Pinpoint the cell where the given text exists, returning its [X, Y] midpoint coordinate. 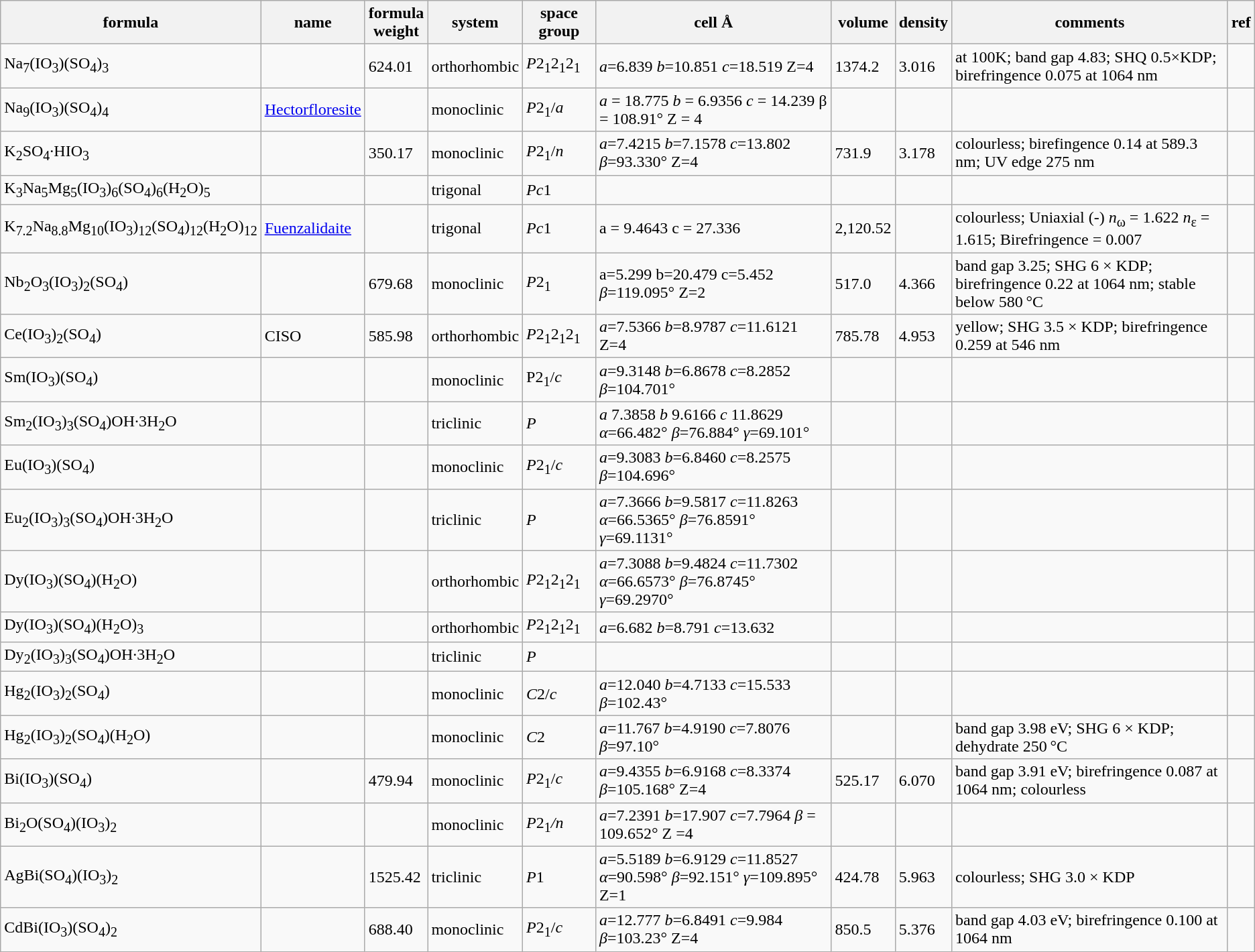
785.78 [863, 337]
1525.42 [396, 877]
P21/a [559, 110]
band gap 3.25; SHG 6 × KDP; birefringence 0.22 at 1064 nm; stable below 580 °C [1090, 284]
CISO [312, 337]
colourless; Uniaxial (-) nω = 1.622 nε = 1.615; Birefringence = 0.007 [1090, 228]
a=5.5189 b=6.9129 c=11.8527 α=90.598° β=92.151° γ=109.895° Z=1 [713, 877]
585.98 [396, 337]
formulaweight [396, 23]
Fuenzalidaite [312, 228]
ref [1241, 23]
a=9.3148 b=6.8678 c=8.2852 β=104.701° [713, 379]
a=12.040 b=4.7133 c=15.533 β=102.43° [713, 693]
a=5.299 b=20.479 c=5.452 β=119.095° Z=2 [713, 284]
3.016 [923, 66]
C2 [559, 737]
Hg2(IO3)2(SO4)(H2O) [131, 737]
424.78 [863, 877]
Nb2O3(IO3)2(SO4) [131, 284]
yellow; SHG 3.5 × KDP; birefringence 0.259 at 546 nm [1090, 337]
3.178 [923, 153]
Dy2(IO3)3(SO4)OH·3H2O [131, 656]
5.963 [923, 877]
space group [559, 23]
a=7.5366 b=8.9787 c=11.6121 Z=4 [713, 337]
band gap 3.98 eV; SHG 6 × KDP; dehydrate 250 °C [1090, 737]
1374.2 [863, 66]
Dy(IO3)(SO4)(H2O) [131, 581]
525.17 [863, 780]
a=11.767 b=4.9190 c=7.8076 β=97.10° [713, 737]
a=7.3666 b=9.5817 c=11.8263 α=66.5365° β=76.8591° γ=69.1131° [713, 520]
Na7(IO3)(SO4)3 [131, 66]
2,120.52 [863, 228]
Bi(IO3)(SO4) [131, 780]
system [475, 23]
Ce(IO3)2(SO4) [131, 337]
CdBi(IO3)(SO4)2 [131, 929]
517.0 [863, 284]
Eu(IO3)(SO4) [131, 467]
name [312, 23]
K3Na5Mg5(IO3)6(SO4)6(H2O)5 [131, 190]
6.070 [923, 780]
679.68 [396, 284]
850.5 [863, 929]
Eu2(IO3)3(SO4)OH·3H2O [131, 520]
formula [131, 23]
Sm(IO3)(SO4) [131, 379]
a=6.682 b=8.791 c=13.632 [713, 627]
band gap 4.03 eV; birefringence 0.100 at 1064 nm [1090, 929]
a=7.2391 b=17.907 c=7.7964 β = 109.652° Z =4 [713, 825]
K2SO4·HIO3 [131, 153]
4.366 [923, 284]
a=9.3083 b=6.8460 c=8.2575 β=104.696° [713, 467]
band gap 3.91 eV; birefringence 0.087 at 1064 nm; colourless [1090, 780]
Sm2(IO3)3(SO4)OH·3H2O [131, 424]
P21 [559, 284]
a = 18.775 b = 6.9356 c = 14.239 β = 108.91° Z = 4 [713, 110]
K7.2Na8.8Mg10(IO3)12(SO4)12(H2O)12 [131, 228]
colourless; SHG 3.0 × KDP [1090, 877]
5.376 [923, 929]
Bi2O(SO4)(IO3)2 [131, 825]
a=7.3088 b=9.4824 c=11.7302 α=66.6573° β=76.8745° γ=69.2970° [713, 581]
volume [863, 23]
624.01 [396, 66]
a=7.4215 b=7.1578 c=13.802 β=93.330° Z=4 [713, 153]
AgBi(SO4)(IO3)2 [131, 877]
P1 [559, 877]
density [923, 23]
350.17 [396, 153]
C2/c [559, 693]
Na9(IO3)(SO4)4 [131, 110]
Dy(IO3)(SO4)(H2O)3 [131, 627]
688.40 [396, 929]
at 100K; band gap 4.83; SHQ 0.5×KDP; birefringence 0.075 at 1064 nm [1090, 66]
a = 9.4643 c = 27.336 [713, 228]
colourless; birefingence 0.14 at 589.3 nm; UV edge 275 nm [1090, 153]
Hectorfloresite [312, 110]
cell Å [713, 23]
479.94 [396, 780]
Hg2(IO3)2(SO4) [131, 693]
a=9.4355 b=6.9168 c=8.3374 β=105.168° Z=4 [713, 780]
4.953 [923, 337]
comments [1090, 23]
a=6.839 b=10.851 c=18.519 Z=4 [713, 66]
a 7.3858 b 9.6166 c 11.8629 α=66.482° β=76.884° γ=69.101° [713, 424]
a=12.777 b=6.8491 c=9.984 β=103.23° Z=4 [713, 929]
731.9 [863, 153]
